Pinpoint the cell where the given text exists, returning its (x, y) midpoint coordinate. 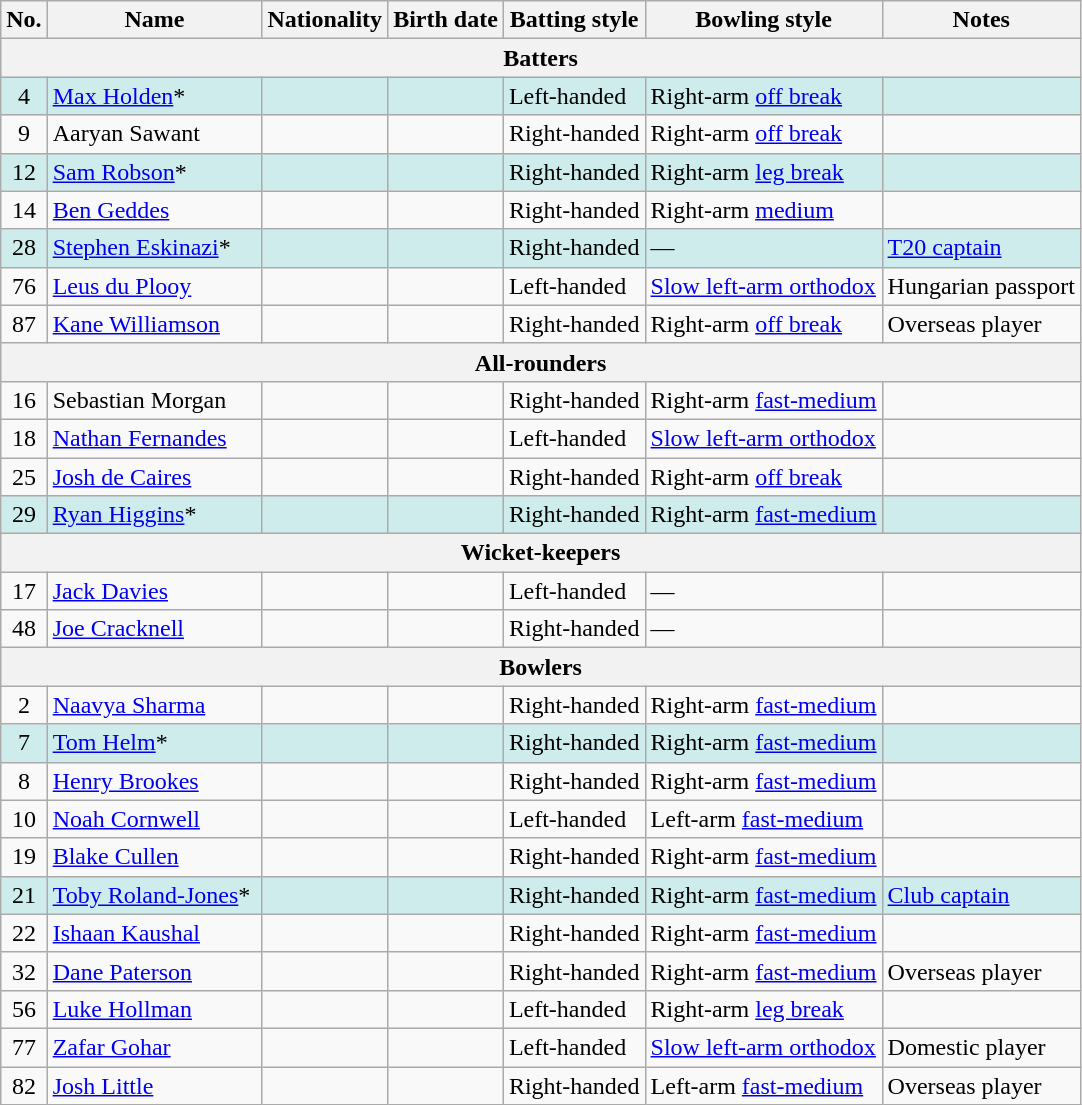
4 (24, 96)
19 (24, 857)
16 (24, 400)
Max Holden* (154, 96)
Wicket-keepers (541, 553)
Ishaan Kaushal (154, 933)
Hungarian passport (981, 286)
Naavya Sharma (154, 705)
87 (24, 324)
Club captain (981, 895)
Toby Roland-Jones* (154, 895)
Zafar Gohar (154, 1047)
Ben Geddes (154, 210)
48 (24, 629)
Josh Little (154, 1085)
Aaryan Sawant (154, 134)
18 (24, 438)
Nationality (325, 20)
Tom Helm* (154, 743)
Birth date (446, 20)
12 (24, 172)
Leus du Plooy (154, 286)
7 (24, 743)
32 (24, 971)
Notes (981, 20)
25 (24, 477)
76 (24, 286)
Kane Williamson (154, 324)
Stephen Eskinazi* (154, 248)
77 (24, 1047)
Batters (541, 58)
All-rounders (541, 362)
10 (24, 819)
No. (24, 20)
Dane Paterson (154, 971)
Batting style (574, 20)
Nathan Fernandes (154, 438)
Bowlers (541, 667)
17 (24, 591)
Joe Cracknell (154, 629)
Name (154, 20)
Sam Robson* (154, 172)
Noah Cornwell (154, 819)
14 (24, 210)
Blake Cullen (154, 857)
Ryan Higgins* (154, 515)
9 (24, 134)
Sebastian Morgan (154, 400)
21 (24, 895)
56 (24, 1009)
Domestic player (981, 1047)
29 (24, 515)
Luke Hollman (154, 1009)
Henry Brookes (154, 781)
Jack Davies (154, 591)
28 (24, 248)
22 (24, 933)
82 (24, 1085)
Right-arm medium (764, 210)
Bowling style (764, 20)
T20 captain (981, 248)
8 (24, 781)
Josh de Caires (154, 477)
2 (24, 705)
